From the cell containing the given text, extract its center point as (x, y) coordinate. 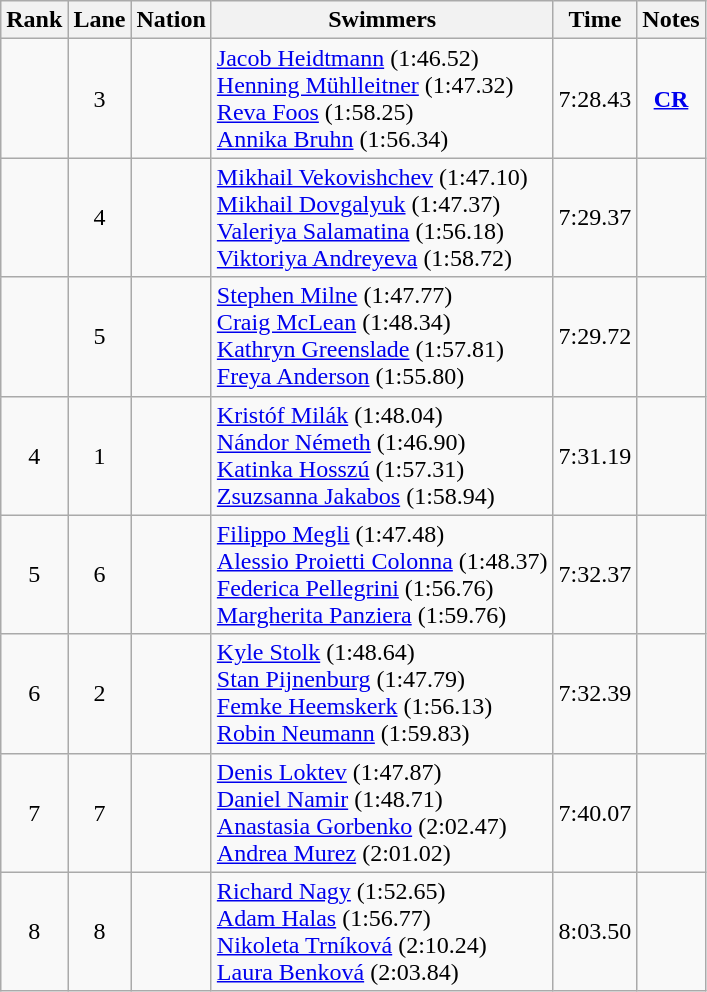
7:32.37 (595, 574)
7:32.39 (595, 694)
7:28.43 (595, 98)
7:29.37 (595, 218)
Nation (171, 20)
Kristóf Milák (1:48.04)Nándor Németh (1:46.90)Katinka Hosszú (1:57.31)Zsuzsanna Jakabos (1:58.94) (382, 456)
3 (100, 98)
8:03.50 (595, 932)
CR (671, 98)
Jacob Heidtmann (1:46.52)Henning Mühlleitner (1:47.32)Reva Foos (1:58.25)Annika Bruhn (1:56.34) (382, 98)
Swimmers (382, 20)
Kyle Stolk (1:48.64)Stan Pijnenburg (1:47.79)Femke Heemskerk (1:56.13)Robin Neumann (1:59.83) (382, 694)
7:40.07 (595, 812)
Denis Loktev (1:47.87)Daniel Namir (1:48.71)Anastasia Gorbenko (2:02.47)Andrea Murez (2:01.02) (382, 812)
Notes (671, 20)
Time (595, 20)
Lane (100, 20)
7:31.19 (595, 456)
Stephen Milne (1:47.77)Craig McLean (1:48.34)Kathryn Greenslade (1:57.81)Freya Anderson (1:55.80) (382, 336)
Filippo Megli (1:47.48)Alessio Proietti Colonna (1:48.37)Federica Pellegrini (1:56.76)Margherita Panziera (1:59.76) (382, 574)
Mikhail Vekovishchev (1:47.10)Mikhail Dovgalyuk (1:47.37)Valeriya Salamatina (1:56.18)Viktoriya Andreyeva (1:58.72) (382, 218)
1 (100, 456)
2 (100, 694)
Rank (34, 20)
7:29.72 (595, 336)
Richard Nagy (1:52.65)Adam Halas (1:56.77)Nikoleta Trníková (2:10.24)Laura Benková (2:03.84) (382, 932)
